Pinpoint the cell where the given text exists, returning its (x, y) midpoint coordinate. 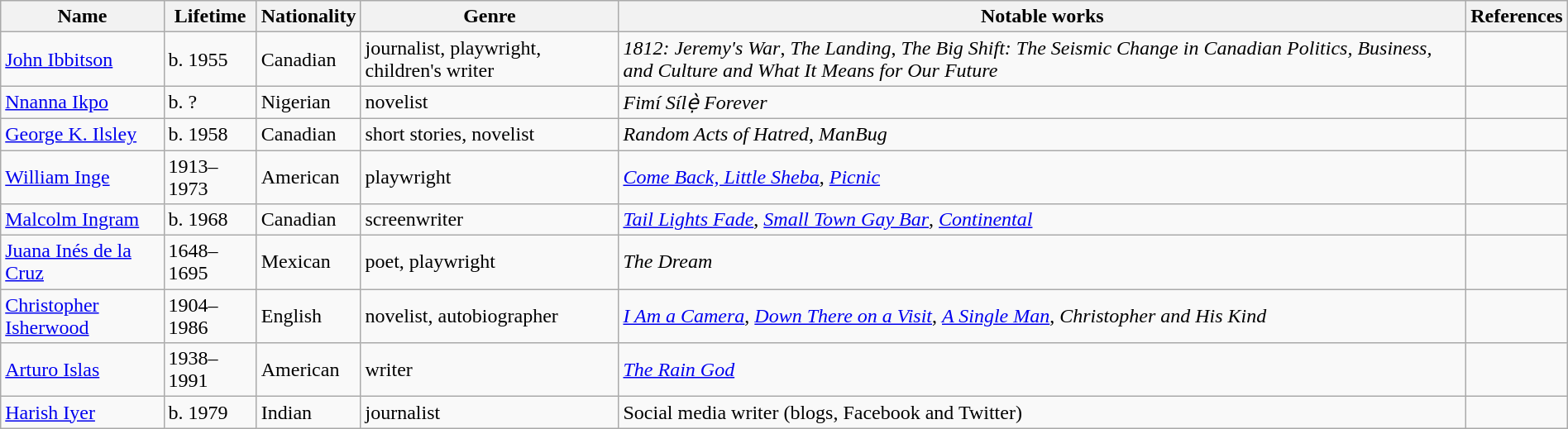
Come Back, Little Sheba, Picnic (1042, 177)
novelist, autobiographer (490, 316)
Christopher Isherwood (83, 316)
Random Acts of Hatred, ManBug (1042, 134)
William Inge (83, 177)
poet, playwright (490, 263)
References (1517, 17)
The Dream (1042, 263)
Indian (308, 412)
journalist (490, 412)
novelist (490, 102)
b. 1955 (210, 60)
Nnanna Ikpo (83, 102)
Malcolm Ingram (83, 220)
Nigerian (308, 102)
Arturo Islas (83, 370)
Juana Inés de la Cruz (83, 263)
journalist, playwright, children's writer (490, 60)
Lifetime (210, 17)
Mexican (308, 263)
Notable works (1042, 17)
b. 1958 (210, 134)
Nationality (308, 17)
b. 1979 (210, 412)
I Am a Camera, Down There on a Visit, A Single Man, Christopher and His Kind (1042, 316)
1913–1973 (210, 177)
short stories, novelist (490, 134)
Harish Iyer (83, 412)
The Rain God (1042, 370)
Genre (490, 17)
John Ibbitson (83, 60)
writer (490, 370)
1904–1986 (210, 316)
Fimí Sílẹ̀ Forever (1042, 102)
playwright (490, 177)
1648–1695 (210, 263)
1938–1991 (210, 370)
English (308, 316)
Tail Lights Fade, Small Town Gay Bar, Continental (1042, 220)
b. 1968 (210, 220)
1812: Jeremy's War, The Landing, The Big Shift: The Seismic Change in Canadian Politics, Business, and Culture and What It Means for Our Future (1042, 60)
Social media writer (blogs, Facebook and Twitter) (1042, 412)
b. ? (210, 102)
George K. Ilsley (83, 134)
screenwriter (490, 220)
Name (83, 17)
